Scan for the cell matching the given text and deliver its [x, y] coordinate at center. 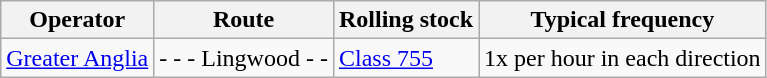
Rolling stock [406, 20]
1x per hour in each direction [623, 58]
Route [244, 20]
Greater Anglia [78, 58]
Class 755 [406, 58]
Operator [78, 20]
- - - Lingwood - - [244, 58]
Typical frequency [623, 20]
